Return [x, y] of the center of cell containing provided text 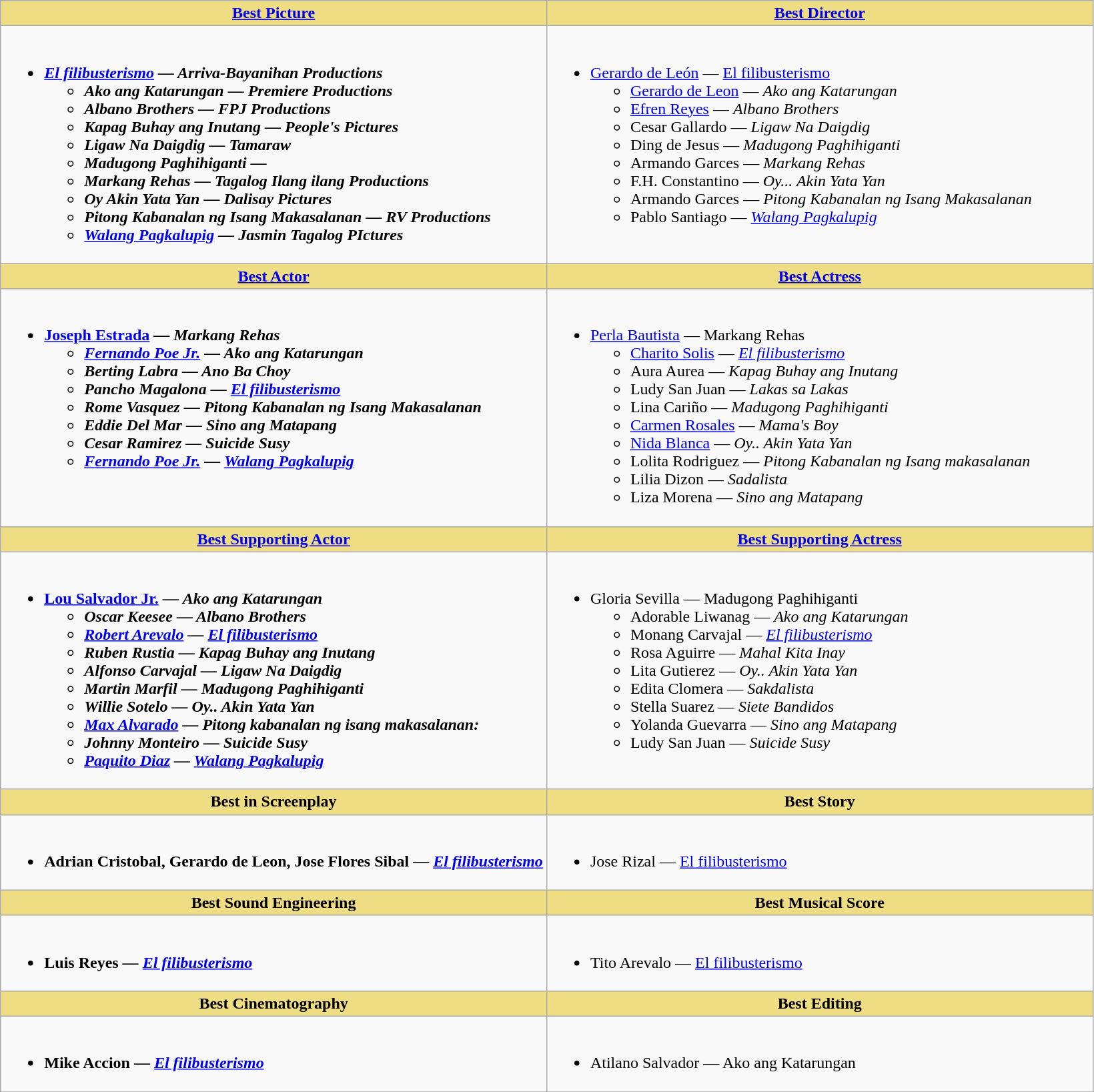
Best Supporting Actor [273, 539]
Best Sound Engineering [273, 903]
Best Director [819, 13]
Best Musical Score [819, 903]
Best Supporting Actress [819, 539]
Best Editing [819, 1003]
Best Story [819, 802]
Best Actress [819, 276]
Best Picture [273, 13]
Best in Screenplay [273, 802]
Tito Arevalo — El filibusterismo [819, 953]
Best Actor [273, 276]
Luis Reyes — El filibusterismo [273, 953]
Adrian Cristobal, Gerardo de Leon, Jose Flores Sibal — El filibusterismo [273, 853]
Jose Rizal — El filibusterismo [819, 853]
Mike Accion — El filibusterismo [273, 1054]
Atilano Salvador — Ako ang Katarungan [819, 1054]
Best Cinematography [273, 1003]
